Return the (X, Y) coordinate for the center point of the cell that contains the specified text.  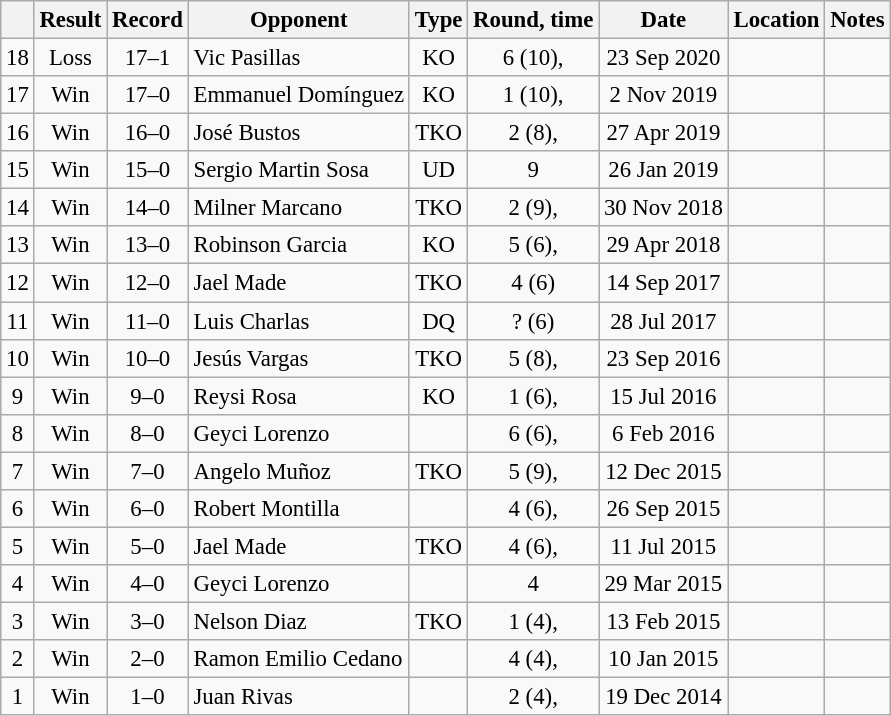
29 Mar 2015 (664, 584)
16–0 (148, 133)
26 Jan 2019 (664, 170)
18 (18, 58)
12–0 (148, 283)
23 Sep 2016 (664, 358)
13 (18, 245)
Result (70, 20)
Opponent (298, 20)
14 Sep 2017 (664, 283)
Round, time (534, 20)
6 Feb 2016 (664, 433)
5 (6), (534, 245)
29 Apr 2018 (664, 245)
30 Nov 2018 (664, 208)
Type (438, 20)
23 Sep 2020 (664, 58)
11 Jul 2015 (664, 546)
10 Jan 2015 (664, 659)
Ramon Emilio Cedano (298, 659)
4 (4), (534, 659)
6 (6), (534, 433)
José Bustos (298, 133)
15–0 (148, 170)
14 (18, 208)
7 (18, 471)
13–0 (148, 245)
9–0 (148, 396)
6 (18, 509)
2 Nov 2019 (664, 95)
3 (18, 621)
Robinson Garcia (298, 245)
Notes (858, 20)
5–0 (148, 546)
5 (8), (534, 358)
8 (18, 433)
1 (6), (534, 396)
DQ (438, 321)
Juan Rivas (298, 697)
2 (18, 659)
Loss (70, 58)
14–0 (148, 208)
13 Feb 2015 (664, 621)
5 (18, 546)
26 Sep 2015 (664, 509)
16 (18, 133)
Sergio Martin Sosa (298, 170)
Reysi Rosa (298, 396)
12 (18, 283)
1 (10), (534, 95)
11–0 (148, 321)
1 (18, 697)
Nelson Diaz (298, 621)
10 (18, 358)
2–0 (148, 659)
12 Dec 2015 (664, 471)
Jesús Vargas (298, 358)
Record (148, 20)
Milner Marcano (298, 208)
8–0 (148, 433)
2 (9), (534, 208)
7–0 (148, 471)
? (6) (534, 321)
17–0 (148, 95)
27 Apr 2019 (664, 133)
Robert Montilla (298, 509)
3–0 (148, 621)
15 (18, 170)
Luis Charlas (298, 321)
4–0 (148, 584)
1–0 (148, 697)
Emmanuel Domínguez (298, 95)
6–0 (148, 509)
11 (18, 321)
10–0 (148, 358)
6 (10), (534, 58)
4 (6) (534, 283)
Vic Pasillas (298, 58)
Angelo Muñoz (298, 471)
17–1 (148, 58)
2 (4), (534, 697)
5 (9), (534, 471)
Location (776, 20)
19 Dec 2014 (664, 697)
1 (4), (534, 621)
28 Jul 2017 (664, 321)
UD (438, 170)
15 Jul 2016 (664, 396)
2 (8), (534, 133)
17 (18, 95)
Date (664, 20)
